Search for the cell housing the specified text and yield its [x, y] center coordinate. 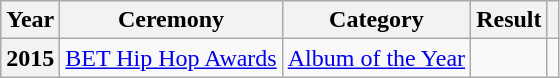
Category [376, 20]
Ceremony [171, 20]
BET Hip Hop Awards [171, 58]
2015 [30, 58]
Year [30, 20]
Album of the Year [376, 58]
Result [509, 20]
